Output the [X, Y] coordinate of the center of the cell containing the given text.  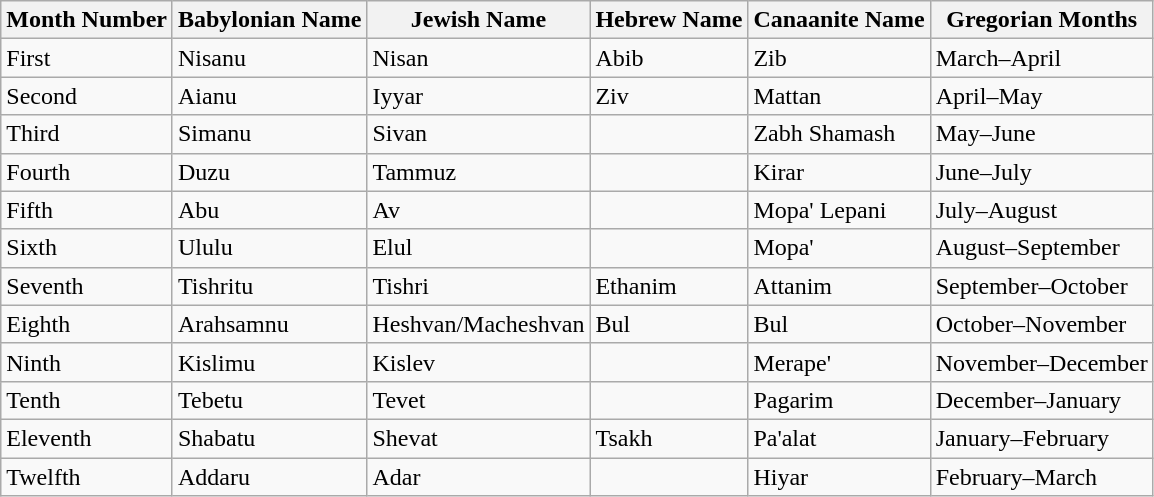
Sivan [478, 134]
Hiyar [839, 477]
Fourth [87, 172]
Ethanim [669, 286]
Shevat [478, 438]
Tishri [478, 286]
Abu [269, 210]
Mattan [839, 96]
Pa'alat [839, 438]
Babylonian Name [269, 20]
Merape' [839, 362]
Jewish Name [478, 20]
Kislev [478, 362]
Tebetu [269, 400]
Second [87, 96]
Duzu [269, 172]
Simanu [269, 134]
Tenth [87, 400]
Hebrew Name [669, 20]
First [87, 58]
Ziv [669, 96]
Av [478, 210]
Third [87, 134]
Seventh [87, 286]
Sixth [87, 248]
Attanim [839, 286]
October–November [1042, 324]
Eleventh [87, 438]
September–October [1042, 286]
Tishritu [269, 286]
Twelfth [87, 477]
Arahsamnu [269, 324]
Nisan [478, 58]
April–May [1042, 96]
Mopa' Lepani [839, 210]
Heshvan/Macheshvan [478, 324]
Kislimu [269, 362]
Mopa' [839, 248]
Month Number [87, 20]
Fifth [87, 210]
Canaanite Name [839, 20]
Tevet [478, 400]
Ninth [87, 362]
Tsakh [669, 438]
November–December [1042, 362]
December–January [1042, 400]
Shabatu [269, 438]
Addaru [269, 477]
Ululu [269, 248]
Abib [669, 58]
Iyyar [478, 96]
June–July [1042, 172]
Pagarim [839, 400]
Kirar [839, 172]
February–March [1042, 477]
Adar [478, 477]
Nisanu [269, 58]
January–February [1042, 438]
Elul [478, 248]
May–June [1042, 134]
Aianu [269, 96]
Gregorian Months [1042, 20]
July–August [1042, 210]
March–April [1042, 58]
Zib [839, 58]
August–September [1042, 248]
Eighth [87, 324]
Tammuz [478, 172]
Zabh Shamash [839, 134]
